Scan for the cell matching the given text and deliver its [x, y] coordinate at center. 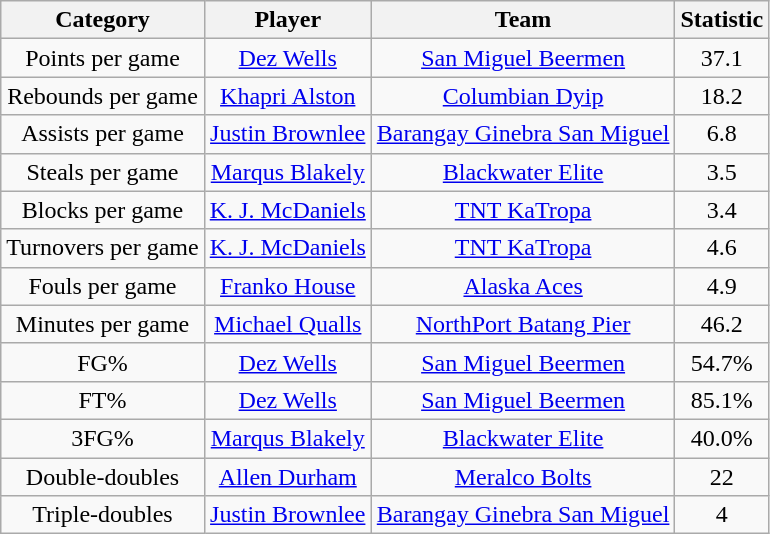
3FG% [102, 438]
18.2 [722, 96]
Blocks per game [102, 210]
4 [722, 515]
FG% [102, 362]
Fouls per game [102, 286]
NorthPort Batang Pier [523, 324]
Category [102, 20]
Points per game [102, 58]
Assists per game [102, 134]
3.4 [722, 210]
Statistic [722, 20]
54.7% [722, 362]
Meralco Bolts [523, 477]
3.5 [722, 172]
Double-doubles [102, 477]
4.9 [722, 286]
Player [288, 20]
Team [523, 20]
Triple-doubles [102, 515]
46.2 [722, 324]
4.6 [722, 248]
37.1 [722, 58]
40.0% [722, 438]
85.1% [722, 400]
Turnovers per game [102, 248]
Michael Qualls [288, 324]
6.8 [722, 134]
Columbian Dyip [523, 96]
Franko House [288, 286]
Khapri Alston [288, 96]
FT% [102, 400]
Steals per game [102, 172]
Alaska Aces [523, 286]
Minutes per game [102, 324]
22 [722, 477]
Allen Durham [288, 477]
Rebounds per game [102, 96]
